Determine the [x, y] coordinate at the center of the cell enclosing the given text.  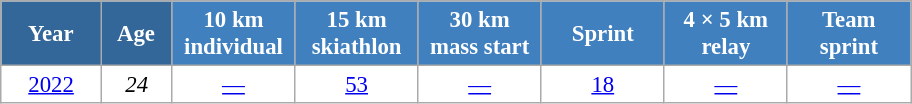
Sprint [602, 34]
24 [136, 85]
Year [52, 34]
10 km individual [234, 34]
4 × 5 km relay [726, 34]
Team sprint [848, 34]
Age [136, 34]
30 km mass start [480, 34]
53 [356, 85]
18 [602, 85]
15 km skiathlon [356, 34]
2022 [52, 85]
